Scan for the cell matching the given text and deliver its [x, y] coordinate at center. 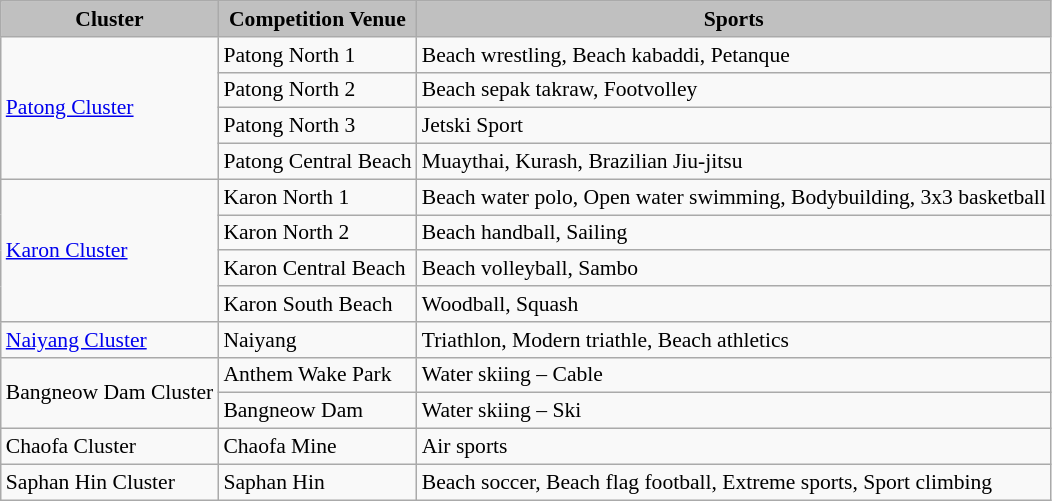
Muaythai, Kurash, Brazilian Jiu-jitsu [734, 162]
Beach volleyball, Sambo [734, 269]
Beach handball, Sailing [734, 233]
Competition Venue [317, 19]
Patong Cluster [110, 108]
Chaofa Cluster [110, 447]
Chaofa Mine [317, 447]
Jetski Sport [734, 126]
Woodball, Squash [734, 304]
Bangneow Dam Cluster [110, 392]
Triathlon, Modern triathle, Beach athletics [734, 340]
Beach sepak takraw, Footvolley [734, 90]
Beach water polo, Open water swimming, Bodybuilding, 3x3 basketball [734, 197]
Cluster [110, 19]
Water skiing – Cable [734, 375]
Karon Cluster [110, 250]
Naiyang Cluster [110, 340]
Karon North 2 [317, 233]
Patong North 2 [317, 90]
Karon Central Beach [317, 269]
Air sports [734, 447]
Sports [734, 19]
Bangneow Dam [317, 411]
Patong North 1 [317, 55]
Saphan Hin Cluster [110, 482]
Saphan Hin [317, 482]
Anthem Wake Park [317, 375]
Karon North 1 [317, 197]
Patong North 3 [317, 126]
Patong Central Beach [317, 162]
Beach soccer, Beach flag football, Extreme sports, Sport climbing [734, 482]
Naiyang [317, 340]
Water skiing – Ski [734, 411]
Beach wrestling, Beach kabaddi, Petanque [734, 55]
Karon South Beach [317, 304]
